Identify which cell holds the provided text, then report its [x, y] central coordinate. 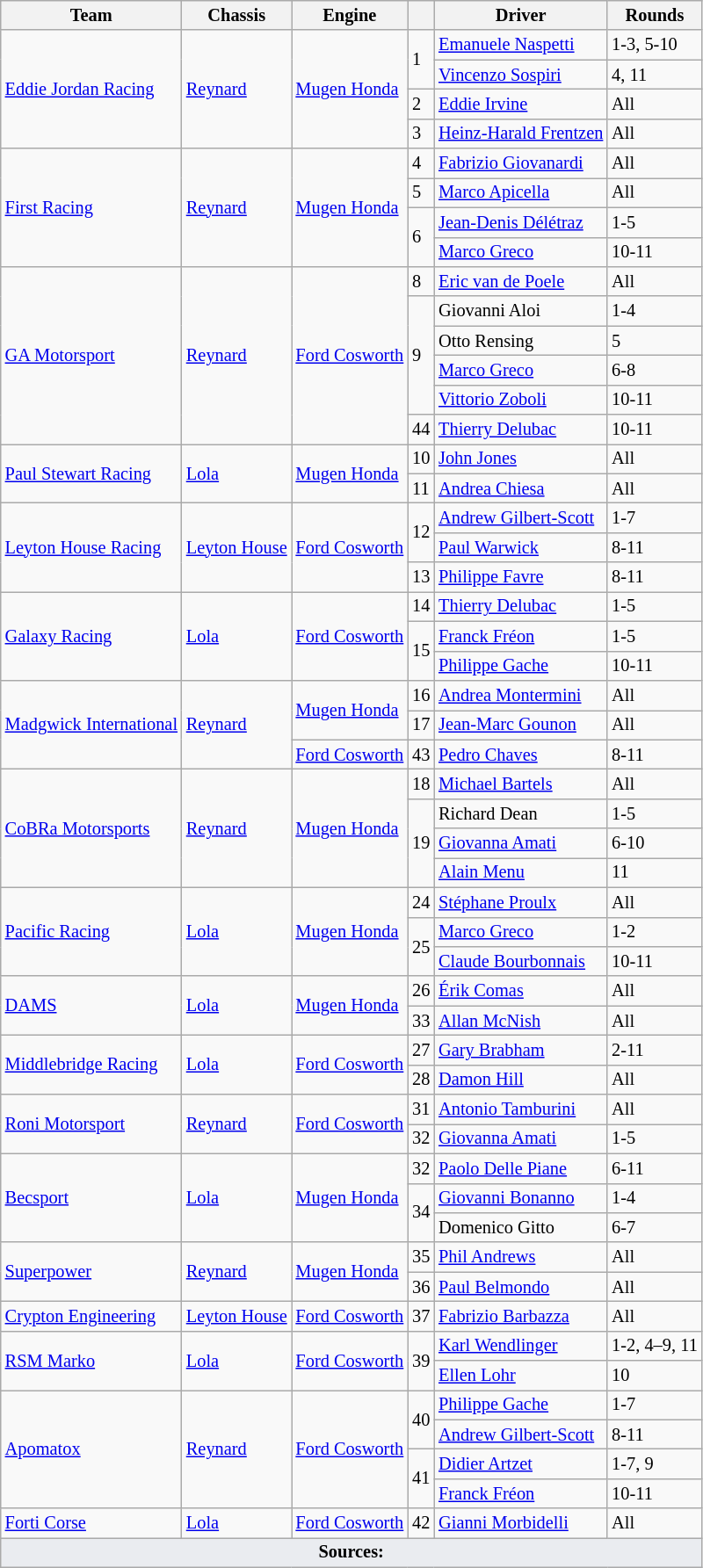
35 [421, 1257]
Fabrizio Giovanardi [520, 163]
John Jones [520, 459]
Pacific Racing [91, 931]
Paul Belmondo [520, 1287]
37 [421, 1316]
Eddie Irvine [520, 104]
28 [421, 1080]
RSM Marko [91, 1360]
Leyton House Racing [91, 546]
2 [421, 104]
Andrea Montermini [520, 695]
Richard Dean [520, 813]
3 [421, 134]
43 [421, 755]
40 [421, 1420]
Karl Wendlinger [520, 1346]
Andrea Chiesa [520, 488]
Otto Rensing [520, 341]
Roni Motorsport [91, 1124]
Giovanni Aloi [520, 311]
Team [91, 15]
31 [421, 1109]
33 [421, 1021]
25 [421, 947]
Allan McNish [520, 1021]
4 [421, 163]
Phil Andrews [520, 1257]
9 [421, 355]
Emanuele Naspetti [520, 45]
6-10 [654, 843]
6 [421, 237]
6-7 [654, 1227]
Vittorio Zoboli [520, 400]
DAMS [91, 1005]
44 [421, 430]
16 [421, 695]
Engine [350, 15]
36 [421, 1287]
34 [421, 1212]
Pedro Chaves [520, 755]
6-11 [654, 1168]
Heinz-Harald Frentzen [520, 134]
Paul Warwick [520, 547]
19 [421, 843]
39 [421, 1360]
Madgwick International [91, 724]
1-2 [654, 932]
Domenico Gitto [520, 1227]
41 [421, 1479]
Galaxy Racing [91, 636]
13 [421, 577]
CoBRa Motorsports [91, 827]
15 [421, 650]
Crypton Engineering [91, 1316]
14 [421, 606]
27 [421, 1050]
Alain Menu [520, 872]
Eric van de Poele [520, 281]
1-2, 4–9, 11 [654, 1346]
8 [421, 281]
Jean-Denis Délétraz [520, 222]
Sources: [351, 1552]
First Racing [91, 207]
1 [421, 60]
4, 11 [654, 75]
17 [421, 725]
Michael Bartels [520, 784]
24 [421, 902]
Érik Comas [520, 991]
Stéphane Proulx [520, 902]
Forti Corse [91, 1523]
1-3, 5-10 [654, 45]
Vincenzo Sospiri [520, 75]
Paolo Delle Piane [520, 1168]
Rounds [654, 15]
2-11 [654, 1050]
26 [421, 991]
Gianni Morbidelli [520, 1523]
Eddie Jordan Racing [91, 90]
Philippe Favre [520, 577]
Superpower [91, 1272]
Fabrizio Barbazza [520, 1316]
Becsport [91, 1198]
Ellen Lohr [520, 1376]
Marco Apicella [520, 192]
Driver [520, 15]
Damon Hill [520, 1080]
GA Motorsport [91, 355]
42 [421, 1523]
Chassis [237, 15]
Claude Bourbonnais [520, 961]
12 [421, 532]
Gary Brabham [520, 1050]
Jean-Marc Gounon [520, 725]
Didier Artzet [520, 1464]
Antonio Tamburini [520, 1109]
6-8 [654, 370]
Middlebridge Racing [91, 1065]
18 [421, 784]
Giovanni Bonanno [520, 1198]
1-7, 9 [654, 1464]
Apomatox [91, 1449]
Paul Stewart Racing [91, 473]
